Return the (x, y) coordinate for the center point of the cell that contains the specified text.  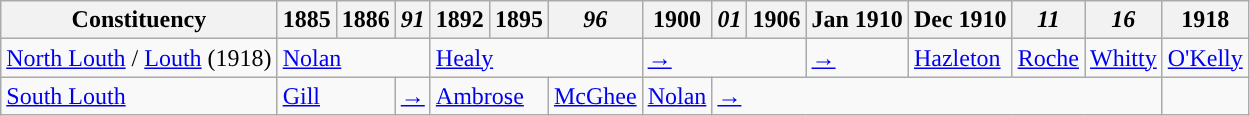
Whitty (1123, 58)
96 (595, 20)
North Louth / Louth (1918) (139, 58)
1885 (306, 20)
Roche (1048, 58)
Dec 1910 (960, 20)
1900 (677, 20)
01 (730, 20)
Jan 1910 (857, 20)
Ambrose (489, 96)
Gill (336, 96)
16 (1123, 20)
O'Kelly (1205, 58)
Constituency (139, 20)
1895 (518, 20)
1892 (460, 20)
1918 (1205, 20)
1886 (366, 20)
McGhee (595, 96)
91 (412, 20)
1906 (776, 20)
South Louth (139, 96)
11 (1048, 20)
Healy (536, 58)
Hazleton (960, 58)
